Output the (X, Y) coordinate of the center of the cell containing the given text.  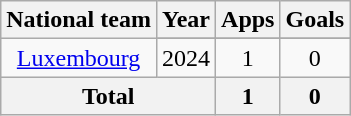
Luxembourg (79, 58)
National team (79, 20)
Year (186, 20)
Goals (315, 20)
2024 (186, 58)
Total (108, 96)
Apps (248, 20)
